Identify which cell holds the provided text, then report its [x, y] central coordinate. 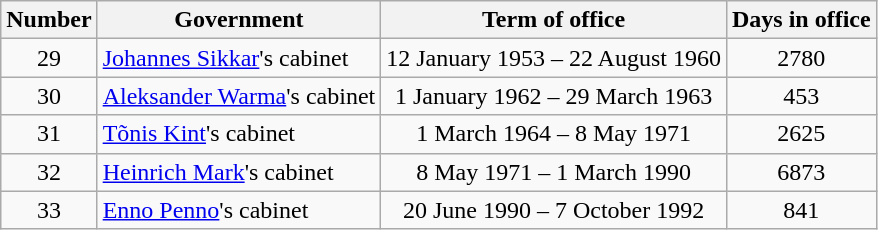
30 [49, 96]
Aleksander Warma's cabinet [239, 96]
Days in office [801, 20]
Tõnis Kint's cabinet [239, 134]
12 January 1953 – 22 August 1960 [554, 58]
33 [49, 210]
6873 [801, 172]
2625 [801, 134]
29 [49, 58]
Term of office [554, 20]
2780 [801, 58]
31 [49, 134]
841 [801, 210]
20 June 1990 – 7 October 1992 [554, 210]
Johannes Sikkar's cabinet [239, 58]
32 [49, 172]
453 [801, 96]
Enno Penno's cabinet [239, 210]
Heinrich Mark's cabinet [239, 172]
Government [239, 20]
1 March 1964 – 8 May 1971 [554, 134]
8 May 1971 – 1 March 1990 [554, 172]
1 January 1962 – 29 March 1963 [554, 96]
Number [49, 20]
